Find where the given text appears and provide that cell's center as [x, y] coordinate. 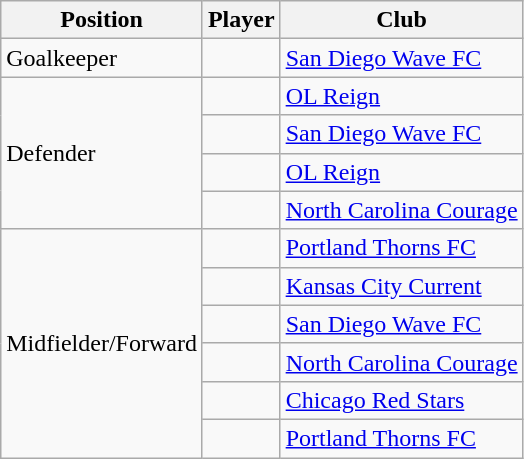
Club [402, 20]
Position [102, 20]
Defender [102, 153]
Kansas City Current [402, 286]
Goalkeeper [102, 58]
Player [241, 20]
Chicago Red Stars [402, 400]
Midfielder/Forward [102, 343]
